Determine the (X, Y) coordinate at the center of the cell enclosing the given text.  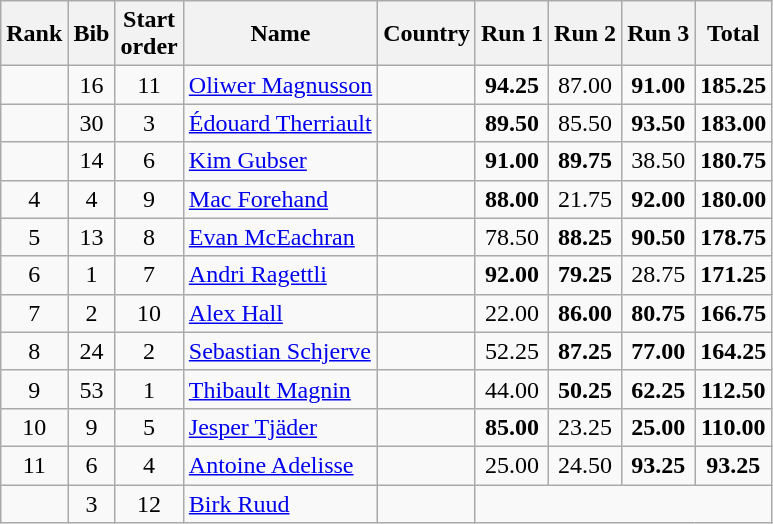
44.00 (512, 389)
87.00 (586, 85)
16 (92, 85)
53 (92, 389)
112.50 (734, 389)
183.00 (734, 123)
180.75 (734, 161)
Evan McEachran (280, 237)
85.50 (586, 123)
88.00 (512, 199)
22.00 (512, 313)
Birk Ruud (280, 503)
Name (280, 34)
Édouard Therriault (280, 123)
Total (734, 34)
80.75 (658, 313)
185.25 (734, 85)
Bib (92, 34)
Mac Forehand (280, 199)
Sebastian Schjerve (280, 351)
38.50 (658, 161)
Antoine Adelisse (280, 465)
166.75 (734, 313)
Run 1 (512, 34)
180.00 (734, 199)
Kim Gubser (280, 161)
93.50 (658, 123)
Thibault Magnin (280, 389)
Alex Hall (280, 313)
28.75 (658, 275)
12 (149, 503)
77.00 (658, 351)
14 (92, 161)
78.50 (512, 237)
171.25 (734, 275)
164.25 (734, 351)
90.50 (658, 237)
94.25 (512, 85)
89.75 (586, 161)
79.25 (586, 275)
110.00 (734, 427)
Startorder (149, 34)
21.75 (586, 199)
87.25 (586, 351)
Oliwer Magnusson (280, 85)
178.75 (734, 237)
24.50 (586, 465)
89.50 (512, 123)
24 (92, 351)
Country (427, 34)
88.25 (586, 237)
13 (92, 237)
62.25 (658, 389)
86.00 (586, 313)
50.25 (586, 389)
23.25 (586, 427)
Run 3 (658, 34)
Rank (34, 34)
Andri Ragettli (280, 275)
Jesper Tjäder (280, 427)
Run 2 (586, 34)
85.00 (512, 427)
52.25 (512, 351)
30 (92, 123)
